Locate the cell with the specified text and output its (x, y) center coordinate. 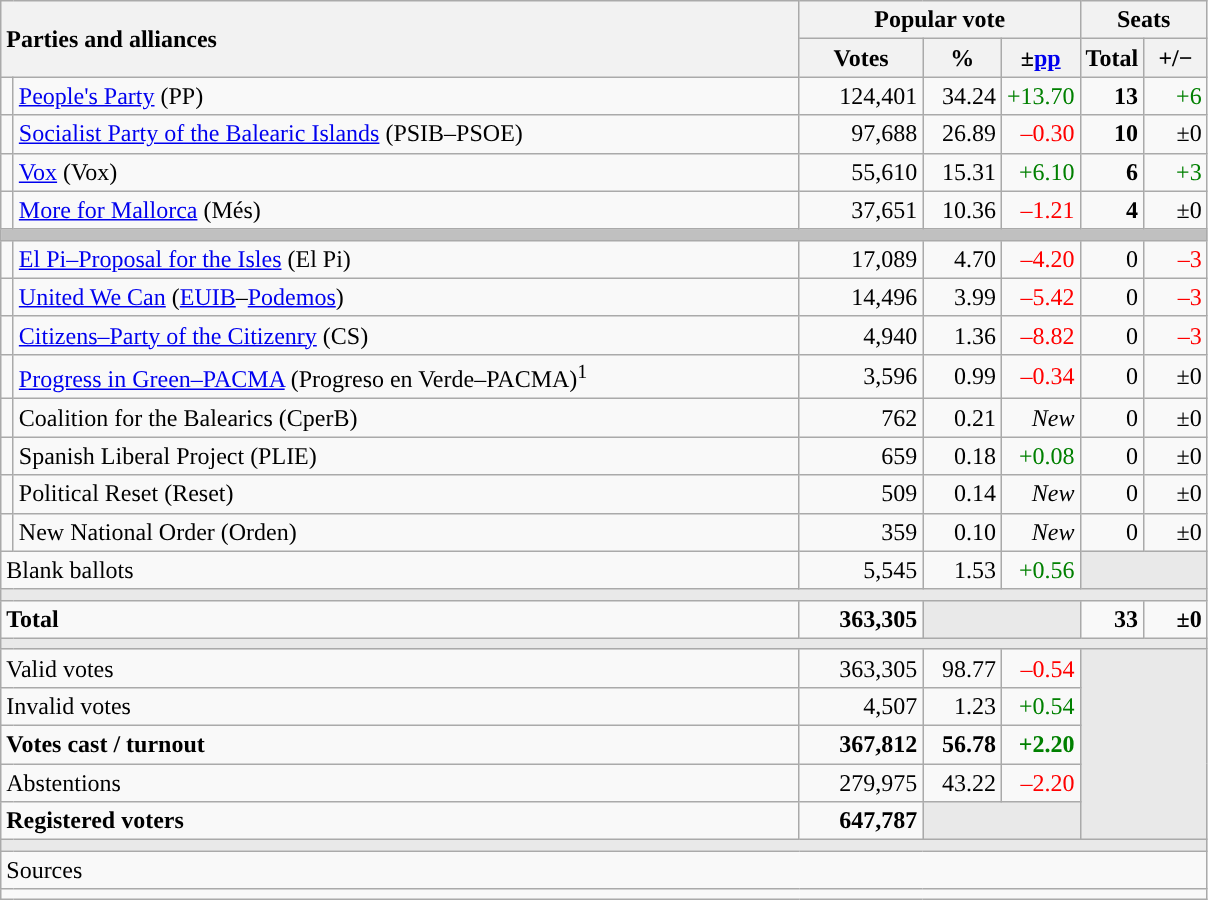
124,401 (861, 96)
15.31 (962, 172)
Valid votes (400, 668)
4,507 (861, 706)
United We Can (EUIB–Podemos) (406, 297)
647,787 (861, 821)
0.10 (962, 532)
+6 (1176, 96)
New National Order (Orden) (406, 532)
10 (1112, 134)
0.99 (962, 376)
26.89 (962, 134)
Political Reset (Reset) (406, 494)
43.22 (962, 783)
Citizens–Party of the Citizenry (CS) (406, 335)
–5.42 (1040, 297)
+0.08 (1040, 456)
Parties and alliances (400, 39)
±pp (1040, 58)
34.24 (962, 96)
56.78 (962, 745)
3.99 (962, 297)
–1.21 (1040, 210)
1.36 (962, 335)
0.18 (962, 456)
762 (861, 418)
El Pi–Proposal for the Isles (El Pi) (406, 259)
17,089 (861, 259)
Abstentions (400, 783)
Registered voters (400, 821)
55,610 (861, 172)
+0.54 (1040, 706)
Progress in Green–PACMA (Progreso en Verde–PACMA)1 (406, 376)
Socialist Party of the Balearic Islands (PSIB–PSOE) (406, 134)
279,975 (861, 783)
Spanish Liberal Project (PLIE) (406, 456)
4.70 (962, 259)
0.14 (962, 494)
Invalid votes (400, 706)
–0.30 (1040, 134)
509 (861, 494)
10.36 (962, 210)
Votes (861, 58)
1.23 (962, 706)
37,651 (861, 210)
1.53 (962, 570)
Coalition for the Balearics (CperB) (406, 418)
+6.10 (1040, 172)
–0.34 (1040, 376)
33 (1112, 619)
% (962, 58)
Sources (604, 870)
Vox (Vox) (406, 172)
+2.20 (1040, 745)
97,688 (861, 134)
4,940 (861, 335)
+/− (1176, 58)
14,496 (861, 297)
13 (1112, 96)
659 (861, 456)
–0.54 (1040, 668)
4 (1112, 210)
367,812 (861, 745)
+3 (1176, 172)
People's Party (PP) (406, 96)
–2.20 (1040, 783)
Votes cast / turnout (400, 745)
0.21 (962, 418)
More for Mallorca (Més) (406, 210)
98.77 (962, 668)
Popular vote (940, 20)
3,596 (861, 376)
–8.82 (1040, 335)
Seats (1144, 20)
–4.20 (1040, 259)
+0.56 (1040, 570)
Blank ballots (400, 570)
359 (861, 532)
6 (1112, 172)
+13.70 (1040, 96)
5,545 (861, 570)
